Return the [X, Y] coordinate for the center point of the cell that contains the specified text.  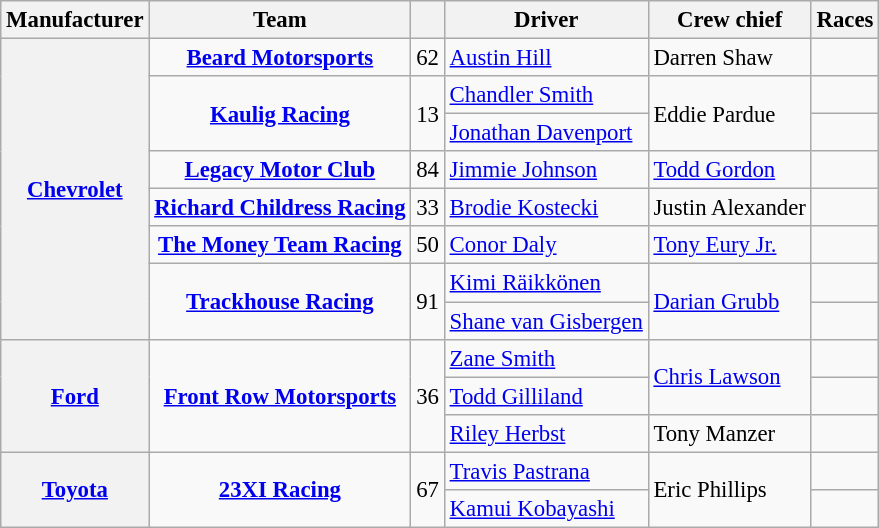
Manufacturer [75, 20]
Riley Herbst [546, 433]
Front Row Motorsports [280, 396]
Travis Pastrana [546, 471]
62 [428, 58]
Beard Motorsports [280, 58]
84 [428, 170]
50 [428, 245]
67 [428, 490]
Shane van Gisbergen [546, 321]
Crew chief [730, 20]
Chevrolet [75, 190]
Richard Childress Racing [280, 208]
Todd Gordon [730, 170]
Zane Smith [546, 358]
Austin Hill [546, 58]
33 [428, 208]
The Money Team Racing [280, 245]
91 [428, 302]
Legacy Motor Club [280, 170]
Todd Gilliland [546, 396]
Tony Manzer [730, 433]
Brodie Kostecki [546, 208]
Team [280, 20]
36 [428, 396]
Chandler Smith [546, 95]
23XI Racing [280, 490]
Kaulig Racing [280, 114]
Chris Lawson [730, 376]
Eric Phillips [730, 490]
Ford [75, 396]
Jonathan Davenport [546, 133]
Jimmie Johnson [546, 170]
Tony Eury Jr. [730, 245]
Conor Daly [546, 245]
Eddie Pardue [730, 114]
Trackhouse Racing [280, 302]
Races [845, 20]
Darian Grubb [730, 302]
Kamui Kobayashi [546, 509]
Toyota [75, 490]
Darren Shaw [730, 58]
Kimi Räikkönen [546, 283]
Justin Alexander [730, 208]
13 [428, 114]
Driver [546, 20]
